For the text-containing cell, return its midpoint in (X, Y) coordinate format. 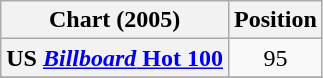
95 (276, 58)
Chart (2005) (115, 20)
US Billboard Hot 100 (115, 58)
Position (276, 20)
